Locate the cell with the specified text and output its (x, y) center coordinate. 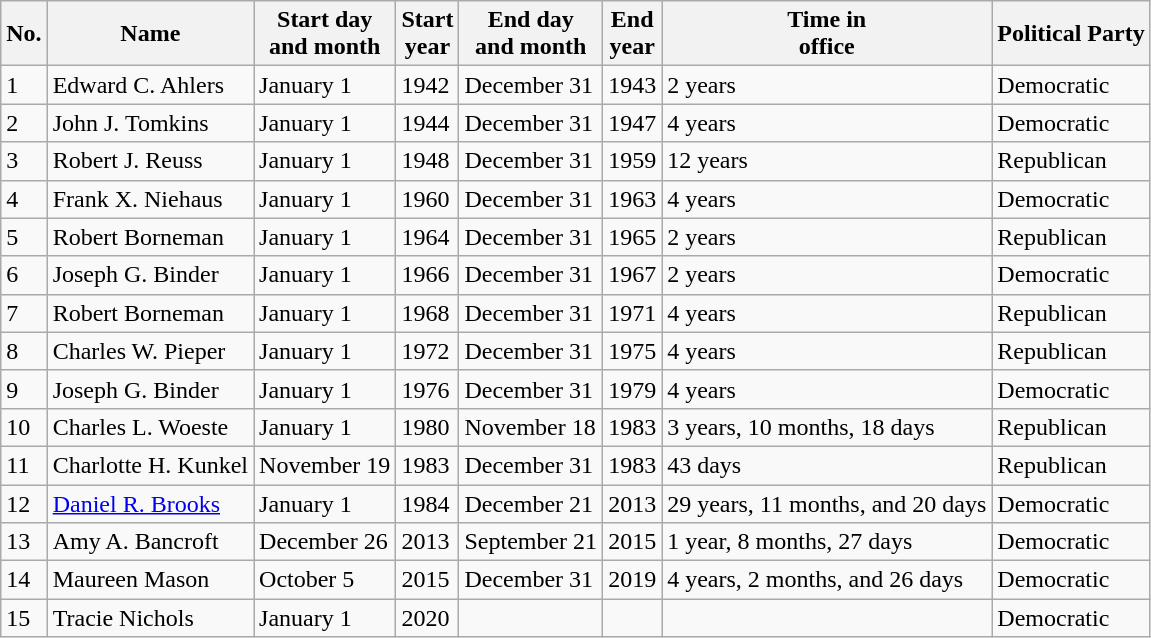
2019 (632, 580)
Time in office (827, 34)
6 (24, 275)
2 (24, 123)
Daniel R. Brooks (150, 503)
1975 (632, 351)
December 26 (325, 542)
1960 (428, 199)
1976 (428, 389)
1942 (428, 85)
15 (24, 618)
1965 (632, 237)
Start dayand month (325, 34)
11 (24, 465)
1944 (428, 123)
John J. Tomkins (150, 123)
43 days (827, 465)
October 5 (325, 580)
13 (24, 542)
1972 (428, 351)
Maureen Mason (150, 580)
Frank X. Niehaus (150, 199)
8 (24, 351)
14 (24, 580)
4 (24, 199)
1980 (428, 427)
1966 (428, 275)
10 (24, 427)
1963 (632, 199)
Robert J. Reuss (150, 161)
12 (24, 503)
1964 (428, 237)
5 (24, 237)
Startyear (428, 34)
29 years, 11 months, and 20 days (827, 503)
September 21 (531, 542)
1968 (428, 313)
Tracie Nichols (150, 618)
1979 (632, 389)
November 19 (325, 465)
9 (24, 389)
1984 (428, 503)
7 (24, 313)
Amy A. Bancroft (150, 542)
1 year, 8 months, 27 days (827, 542)
No. (24, 34)
2020 (428, 618)
1948 (428, 161)
4 years, 2 months, and 26 days (827, 580)
1 (24, 85)
3 years, 10 months, 18 days (827, 427)
1947 (632, 123)
Charlotte H. Kunkel (150, 465)
1971 (632, 313)
Charles L. Woeste (150, 427)
November 18 (531, 427)
Charles W. Pieper (150, 351)
Endyear (632, 34)
Edward C. Ahlers (150, 85)
End dayand month (531, 34)
December 21 (531, 503)
Name (150, 34)
3 (24, 161)
12 years (827, 161)
1959 (632, 161)
Political Party (1071, 34)
1943 (632, 85)
1967 (632, 275)
